Determine the (X, Y) coordinate at the center of the cell enclosing the given text.  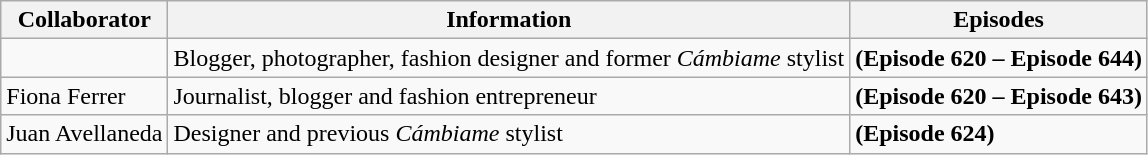
(Episode 624) (999, 134)
(Episode 620 – Episode 643) (999, 96)
Journalist, blogger and fashion entrepreneur (509, 96)
Information (509, 20)
(Episode 620 – Episode 644) (999, 58)
Fiona Ferrer (84, 96)
Blogger, photographer, fashion designer and former Cámbiame stylist (509, 58)
Episodes (999, 20)
Juan Avellaneda (84, 134)
Collaborator (84, 20)
Designer and previous Cámbiame stylist (509, 134)
